Capture the cell that displays the provided text and extract its (X, Y) central coordinate. 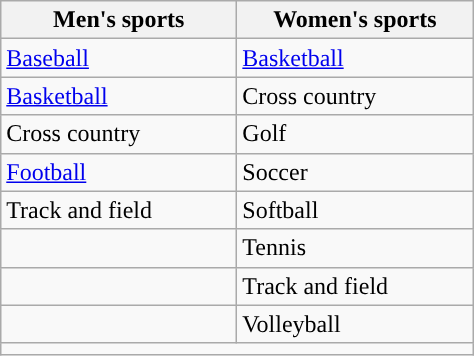
Softball (355, 210)
Men's sports (119, 20)
Women's sports (355, 20)
Soccer (355, 172)
Tennis (355, 248)
Football (119, 172)
Golf (355, 134)
Baseball (119, 58)
Volleyball (355, 324)
